Detect which cell encompasses the target text, then output its (X, Y) center coordinate. 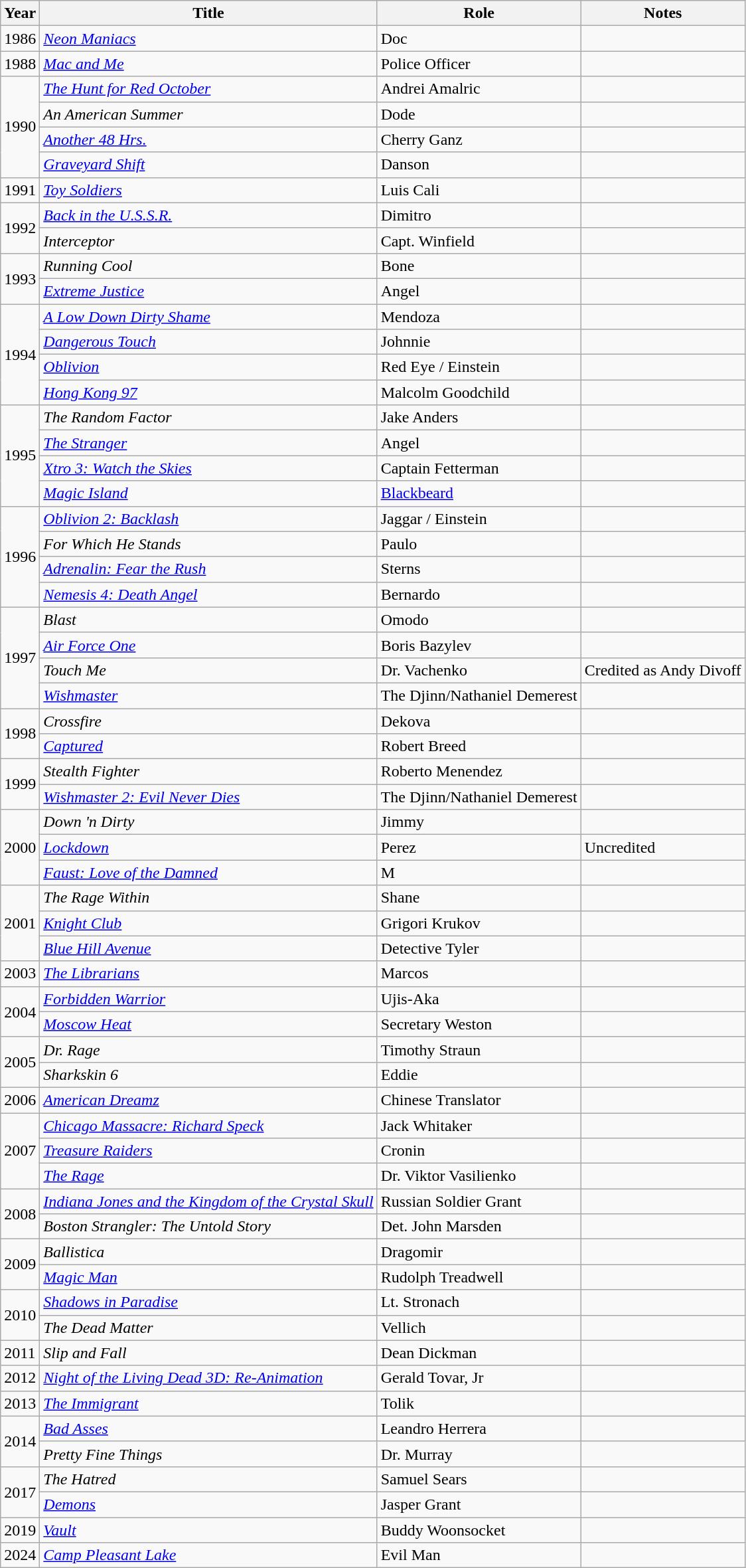
2011 (20, 1353)
Jasper Grant (479, 1504)
Boris Bazylev (479, 645)
The Librarians (208, 974)
2019 (20, 1529)
Mendoza (479, 317)
M (479, 873)
Samuel Sears (479, 1479)
Paulo (479, 544)
Roberto Menendez (479, 772)
1986 (20, 39)
Extreme Justice (208, 291)
Another 48 Hrs. (208, 139)
1992 (20, 228)
Indiana Jones and the Kingdom of the Crystal Skull (208, 1201)
Toy Soldiers (208, 190)
Slip and Fall (208, 1353)
The Stranger (208, 443)
Notes (662, 13)
Dimitro (479, 215)
Ballistica (208, 1252)
Wishmaster 2: Evil Never Dies (208, 797)
Neon Maniacs (208, 39)
The Immigrant (208, 1403)
Year (20, 13)
Mac and Me (208, 64)
Oblivion 2: Backlash (208, 519)
Shadows in Paradise (208, 1302)
Leandro Herrera (479, 1429)
2009 (20, 1264)
Johnnie (479, 342)
Andrei Amalric (479, 89)
Graveyard Shift (208, 165)
Touch Me (208, 670)
Perez (479, 847)
Detective Tyler (479, 948)
An American Summer (208, 114)
A Low Down Dirty Shame (208, 317)
Running Cool (208, 266)
Crossfire (208, 721)
1995 (20, 456)
Title (208, 13)
Xtro 3: Watch the Skies (208, 468)
Eddie (479, 1075)
2013 (20, 1403)
1994 (20, 355)
Adrenalin: Fear the Rush (208, 569)
Blackbeard (479, 493)
Marcos (479, 974)
2006 (20, 1100)
Dr. Rage (208, 1049)
Lt. Stronach (479, 1302)
Danson (479, 165)
The Random Factor (208, 418)
Dr. Vachenko (479, 670)
Role (479, 13)
Ujis-Aka (479, 999)
The Dead Matter (208, 1328)
Vault (208, 1529)
Jimmy (479, 822)
Air Force One (208, 645)
Shane (479, 898)
Robert Breed (479, 746)
1991 (20, 190)
Down 'n Dirty (208, 822)
2007 (20, 1151)
2024 (20, 1555)
Dean Dickman (479, 1353)
Omodo (479, 620)
Dekova (479, 721)
Jack Whitaker (479, 1126)
Credited as Andy Divoff (662, 670)
1996 (20, 557)
Sharkskin 6 (208, 1075)
Chicago Massacre: Richard Speck (208, 1126)
2017 (20, 1492)
Treasure Raiders (208, 1151)
Red Eye / Einstein (479, 367)
Oblivion (208, 367)
Dode (479, 114)
1990 (20, 127)
Bernardo (479, 594)
1997 (20, 657)
Russian Soldier Grant (479, 1201)
Rudolph Treadwell (479, 1277)
1999 (20, 784)
Evil Man (479, 1555)
The Rage (208, 1176)
1988 (20, 64)
The Rage Within (208, 898)
Dr. Murray (479, 1454)
2005 (20, 1062)
Malcolm Goodchild (479, 392)
Dragomir (479, 1252)
Lockdown (208, 847)
Cronin (479, 1151)
Nemesis 4: Death Angel (208, 594)
Luis Cali (479, 190)
2003 (20, 974)
2000 (20, 847)
Capt. Winfield (479, 240)
Buddy Woonsocket (479, 1529)
American Dreamz (208, 1100)
Forbidden Warrior (208, 999)
Wishmaster (208, 695)
Det. John Marsden (479, 1227)
2008 (20, 1214)
Moscow Heat (208, 1024)
Gerald Tovar, Jr (479, 1378)
2004 (20, 1011)
2012 (20, 1378)
Secretary Weston (479, 1024)
The Hunt for Red October (208, 89)
Camp Pleasant Lake (208, 1555)
Blast (208, 620)
Night of the Living Dead 3D: Re-Animation (208, 1378)
Captured (208, 746)
2001 (20, 923)
Tolik (479, 1403)
1998 (20, 733)
2014 (20, 1441)
Pretty Fine Things (208, 1454)
For Which He Stands (208, 544)
Back in the U.S.S.R. (208, 215)
Grigori Krukov (479, 923)
Knight Club (208, 923)
Blue Hill Avenue (208, 948)
Jake Anders (479, 418)
Hong Kong 97 (208, 392)
1993 (20, 278)
Bad Asses (208, 1429)
Demons (208, 1504)
Police Officer (479, 64)
Jaggar / Einstein (479, 519)
Bone (479, 266)
Magic Man (208, 1277)
Interceptor (208, 240)
Doc (479, 39)
Magic Island (208, 493)
Vellich (479, 1328)
Captain Fetterman (479, 468)
Chinese Translator (479, 1100)
Dr. Viktor Vasilienko (479, 1176)
Sterns (479, 569)
Boston Strangler: The Untold Story (208, 1227)
Timothy Straun (479, 1049)
Cherry Ganz (479, 139)
Dangerous Touch (208, 342)
The Hatred (208, 1479)
Uncredited (662, 847)
2010 (20, 1315)
Stealth Fighter (208, 772)
Faust: Love of the Damned (208, 873)
